From the cell containing the given text, extract its center point as (X, Y) coordinate. 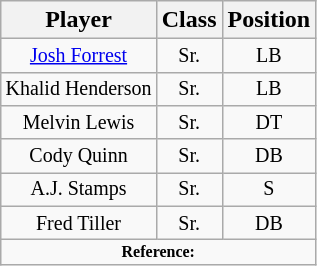
Melvin Lewis (79, 122)
Player (79, 20)
Class (189, 20)
Reference: (158, 252)
S (269, 190)
Fred Tiller (79, 222)
DT (269, 122)
Khalid Henderson (79, 88)
Josh Forrest (79, 56)
Position (269, 20)
A.J. Stamps (79, 190)
Cody Quinn (79, 156)
